From the cell containing the given text, extract its center point as [X, Y] coordinate. 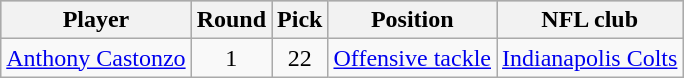
Offensive tackle [412, 58]
Player [96, 20]
Pick [300, 20]
Round [231, 20]
Position [412, 20]
Indianapolis Colts [590, 58]
1 [231, 58]
NFL club [590, 20]
22 [300, 58]
Anthony Castonzo [96, 58]
